Find where the given text appears and provide that cell's center as (x, y) coordinate. 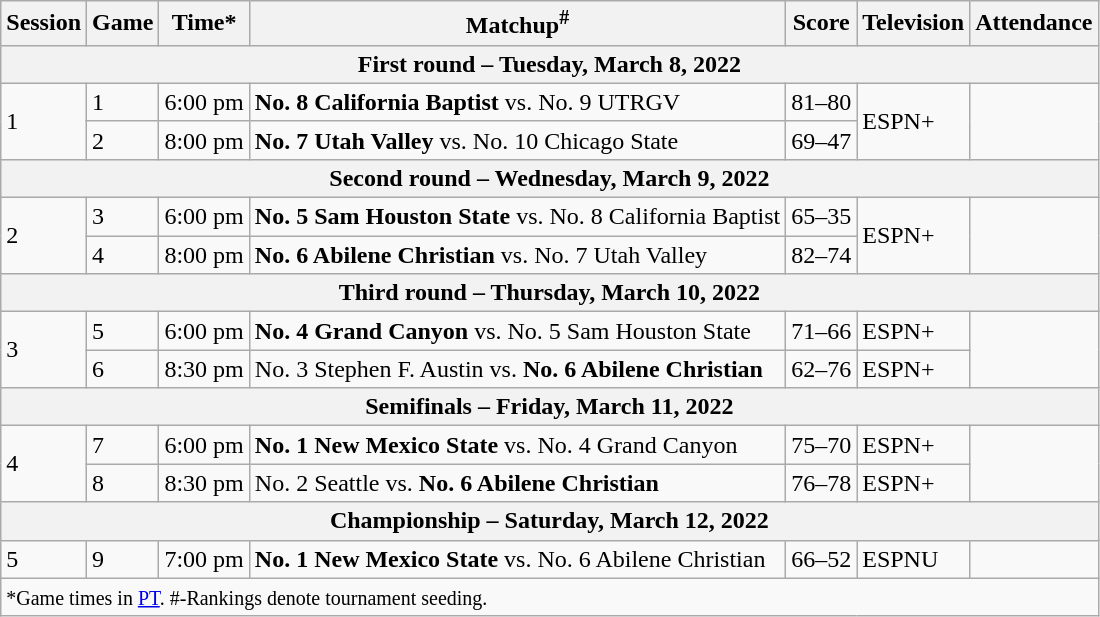
Game (123, 24)
No. 6 Abilene Christian vs. No. 7 Utah Valley (517, 255)
No. 8 California Baptist vs. No. 9 UTRGV (517, 102)
75–70 (822, 445)
7 (123, 445)
*Game times in PT. #-Rankings denote tournament seeding. (550, 597)
65–35 (822, 217)
Attendance (1034, 24)
No. 1 New Mexico State vs. No. 4 Grand Canyon (517, 445)
7:00 pm (204, 559)
No. 1 New Mexico State vs. No. 6 Abilene Christian (517, 559)
6 (123, 369)
76–78 (822, 483)
9 (123, 559)
Score (822, 24)
Matchup# (517, 24)
81–80 (822, 102)
Time* (204, 24)
Television (914, 24)
69–47 (822, 140)
No. 2 Seattle vs. No. 6 Abilene Christian (517, 483)
Second round – Wednesday, March 9, 2022 (550, 178)
Session (44, 24)
No. 7 Utah Valley vs. No. 10 Chicago State (517, 140)
No. 5 Sam Houston State vs. No. 8 California Baptist (517, 217)
Third round – Thursday, March 10, 2022 (550, 293)
No. 3 Stephen F. Austin vs. No. 6 Abilene Christian (517, 369)
First round – Tuesday, March 8, 2022 (550, 64)
No. 4 Grand Canyon vs. No. 5 Sam Houston State (517, 331)
ESPNU (914, 559)
8 (123, 483)
62–76 (822, 369)
71–66 (822, 331)
Championship – Saturday, March 12, 2022 (550, 521)
82–74 (822, 255)
66–52 (822, 559)
Semifinals – Friday, March 11, 2022 (550, 407)
